Return (x, y) of the center of cell containing provided text 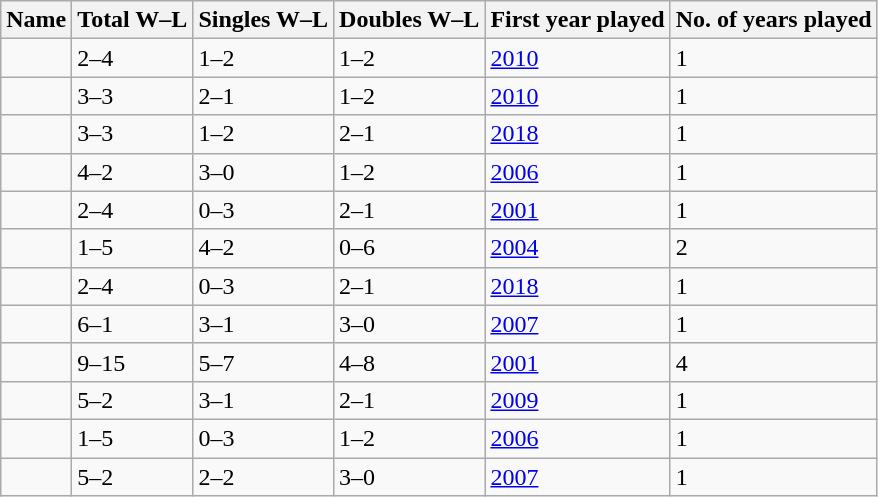
0–6 (410, 248)
2–2 (264, 477)
2 (774, 248)
First year played (578, 20)
4–8 (410, 362)
5–7 (264, 362)
Total W–L (132, 20)
6–1 (132, 324)
No. of years played (774, 20)
Name (36, 20)
Doubles W–L (410, 20)
2009 (578, 400)
9–15 (132, 362)
2004 (578, 248)
4 (774, 362)
Singles W–L (264, 20)
